Scan for the cell matching the given text and deliver its [x, y] coordinate at center. 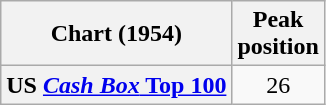
Chart (1954) [116, 34]
26 [278, 85]
US Cash Box Top 100 [116, 85]
Peakposition [278, 34]
